Extract the (x, y) coordinate from the center of the cell holding the provided text.  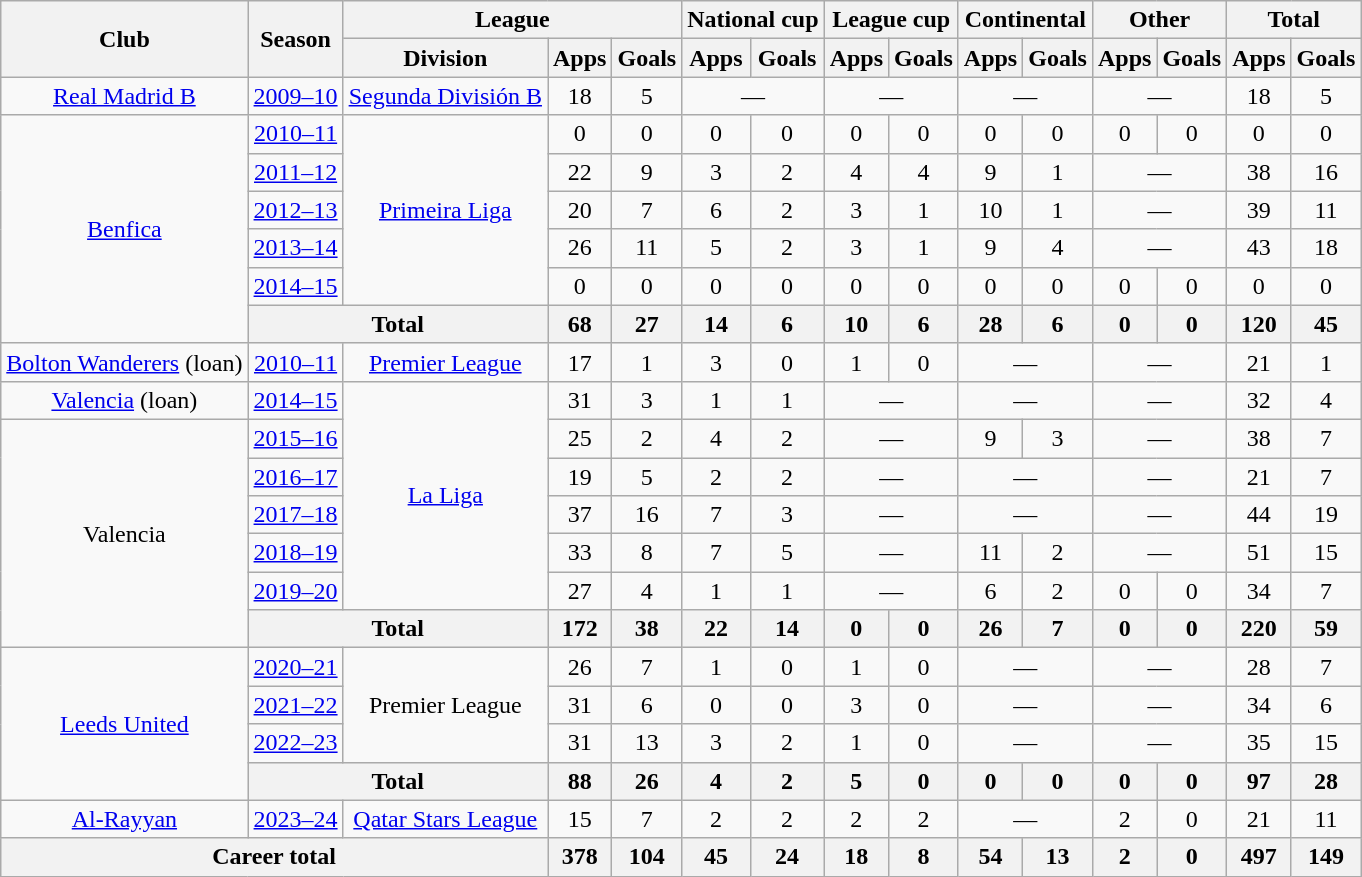
68 (580, 324)
25 (580, 438)
2022–23 (296, 743)
172 (580, 629)
League (512, 20)
Bolton Wanderers (loan) (124, 362)
2011–12 (296, 172)
2021–22 (296, 705)
Real Madrid B (124, 96)
2017–18 (296, 515)
Continental (1025, 20)
149 (1326, 857)
220 (1259, 629)
2009–10 (296, 96)
League cup (891, 20)
2012–13 (296, 210)
Segunda División B (445, 96)
2023–24 (296, 819)
2018–19 (296, 553)
33 (580, 553)
Benfica (124, 229)
35 (1259, 743)
Primeira Liga (445, 210)
24 (787, 857)
43 (1259, 248)
39 (1259, 210)
59 (1326, 629)
Valencia (loan) (124, 400)
Other (1159, 20)
104 (647, 857)
Season (296, 39)
88 (580, 781)
Leeds United (124, 724)
2013–14 (296, 248)
51 (1259, 553)
37 (580, 515)
54 (990, 857)
Club (124, 39)
17 (580, 362)
Division (445, 58)
Career total (274, 857)
Qatar Stars League (445, 819)
97 (1259, 781)
44 (1259, 515)
Al-Rayyan (124, 819)
32 (1259, 400)
2020–21 (296, 667)
378 (580, 857)
2019–20 (296, 591)
National cup (753, 20)
2015–16 (296, 438)
2016–17 (296, 477)
La Liga (445, 495)
497 (1259, 857)
20 (580, 210)
120 (1259, 324)
Valencia (124, 533)
